Locate the cell with the specified text and output its (X, Y) center coordinate. 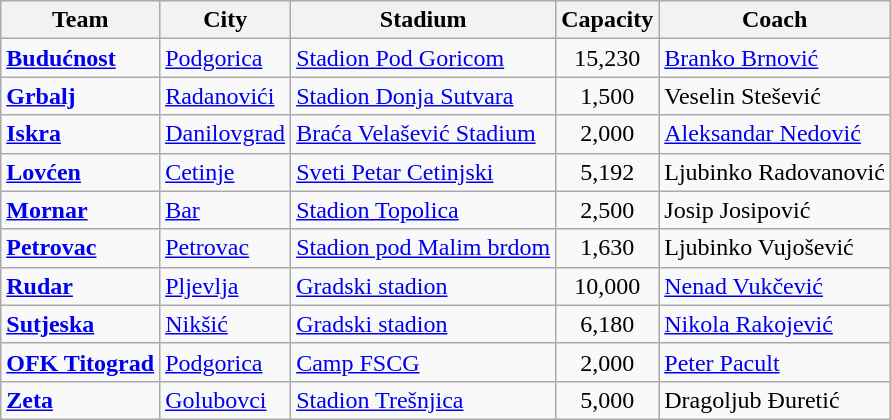
Coach (775, 20)
Ljubinko Radovanović (775, 172)
Braća Velašević Stadium (424, 134)
Bar (226, 210)
Stadion Topolica (424, 210)
2,500 (608, 210)
Sutjeska (80, 324)
Mornar (80, 210)
Nikola Rakojević (775, 324)
Team (80, 20)
Stadion Pod Goricom (424, 58)
Danilovgrad (226, 134)
Iskra (80, 134)
City (226, 20)
Branko Brnović (775, 58)
1,630 (608, 248)
Nikšić (226, 324)
Ljubinko Vujošević (775, 248)
5,192 (608, 172)
Stadium (424, 20)
Grbalj (80, 96)
10,000 (608, 286)
Radanovići (226, 96)
Dragoljub Đuretić (775, 400)
6,180 (608, 324)
Budućnost (80, 58)
Nenad Vukčević (775, 286)
Pljevlja (226, 286)
Rudar (80, 286)
OFK Titograd (80, 362)
Stadion Trešnjica (424, 400)
Zeta (80, 400)
15,230 (608, 58)
Stadion Donja Sutvara (424, 96)
Peter Pacult (775, 362)
Veselin Stešević (775, 96)
Stadion pod Malim brdom (424, 248)
Aleksandar Nedović (775, 134)
5,000 (608, 400)
Sveti Petar Cetinjski (424, 172)
1,500 (608, 96)
Golubovci (226, 400)
Cetinje (226, 172)
Camp FSCG (424, 362)
Josip Josipović (775, 210)
Lovćen (80, 172)
Capacity (608, 20)
